Detect which cell encompasses the target text, then output its (x, y) center coordinate. 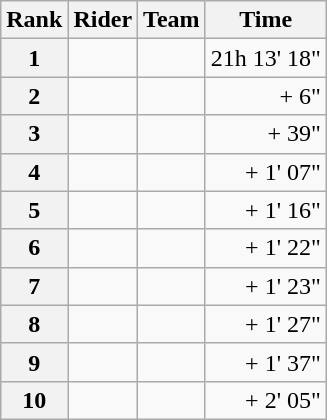
Team (172, 20)
+ 2' 05" (266, 400)
6 (34, 248)
2 (34, 96)
+ 6" (266, 96)
Rank (34, 20)
+ 1' 07" (266, 172)
4 (34, 172)
+ 1' 22" (266, 248)
9 (34, 362)
8 (34, 324)
+ 1' 37" (266, 362)
Rider (103, 20)
5 (34, 210)
7 (34, 286)
+ 39" (266, 134)
+ 1' 16" (266, 210)
21h 13' 18" (266, 58)
10 (34, 400)
1 (34, 58)
3 (34, 134)
+ 1' 23" (266, 286)
+ 1' 27" (266, 324)
Time (266, 20)
